Pinpoint the cell where the given text exists, returning its (X, Y) midpoint coordinate. 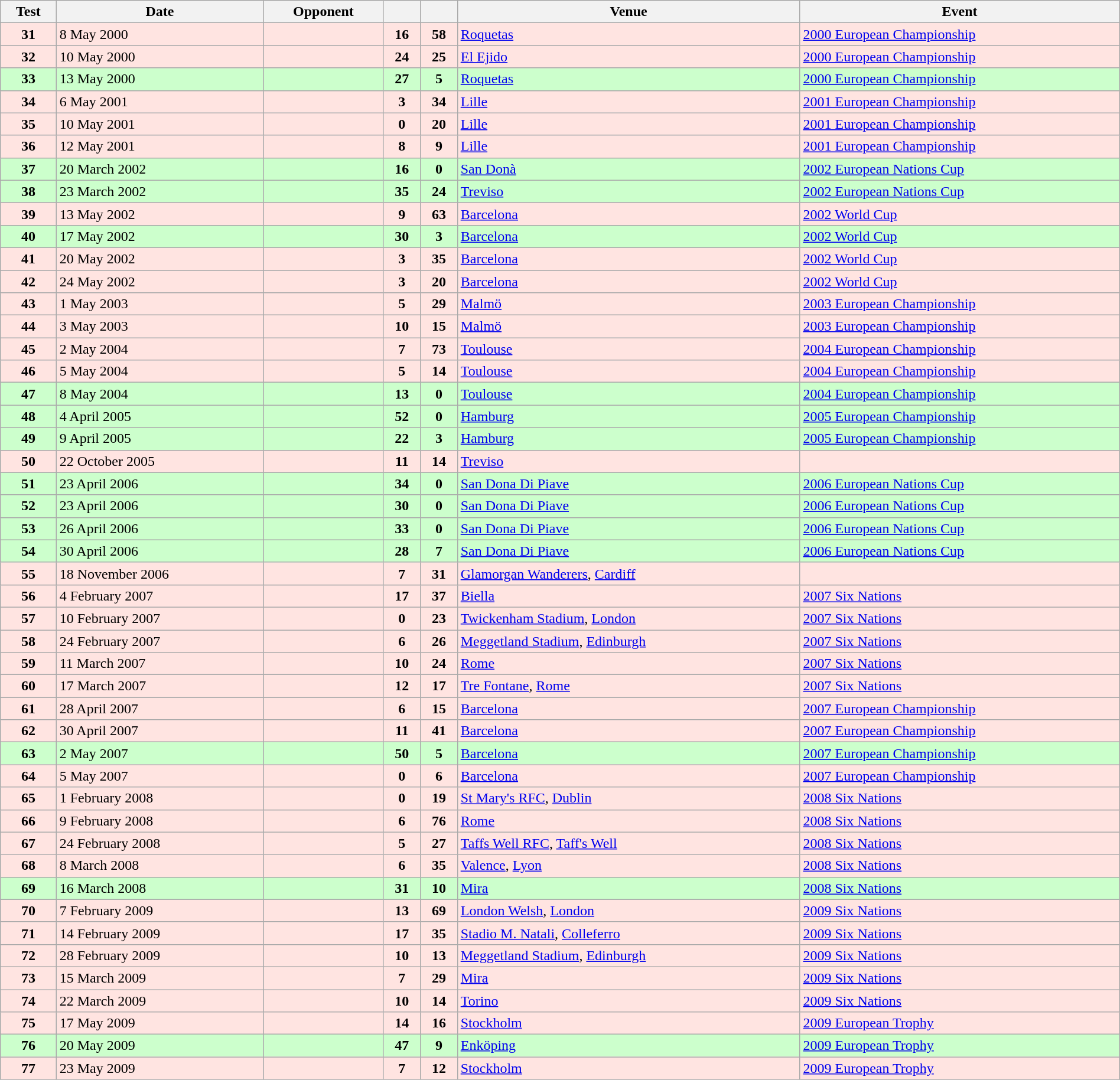
Biella (629, 596)
9 February 2008 (159, 821)
23 (439, 618)
8 (402, 146)
60 (28, 686)
13 May 2000 (159, 79)
26 April 2006 (159, 528)
10 May 2001 (159, 124)
8 May 2004 (159, 394)
23 May 2009 (159, 1068)
43 (28, 304)
1 February 2008 (159, 798)
25 (439, 57)
Date (159, 12)
2 May 2007 (159, 753)
39 (28, 214)
10 May 2000 (159, 57)
5 May 2004 (159, 371)
10 February 2007 (159, 618)
64 (28, 776)
14 February 2009 (159, 933)
28 April 2007 (159, 709)
22 March 2009 (159, 1001)
24 February 2008 (159, 843)
38 (28, 191)
Torino (629, 1001)
Taffs Well RFC, Taff's Well (629, 843)
26 (439, 641)
Valence, Lyon (629, 866)
36 (28, 146)
53 (28, 528)
12 May 2001 (159, 146)
20 May 2009 (159, 1046)
Event (959, 12)
77 (28, 1068)
72 (28, 955)
11 March 2007 (159, 664)
17 March 2007 (159, 686)
4 April 2005 (159, 416)
48 (28, 416)
40 (28, 236)
7 February 2009 (159, 911)
6 May 2001 (159, 102)
London Welsh, London (629, 911)
32 (28, 57)
4 February 2007 (159, 596)
El Ejido (629, 57)
18 November 2006 (159, 573)
46 (28, 371)
15 March 2009 (159, 978)
30 April 2007 (159, 731)
8 March 2008 (159, 866)
Twickenham Stadium, London (629, 618)
51 (28, 484)
20 May 2002 (159, 259)
Opponent (324, 12)
74 (28, 1001)
67 (28, 843)
59 (28, 664)
44 (28, 327)
23 March 2002 (159, 191)
Venue (629, 12)
17 May 2002 (159, 236)
70 (28, 911)
55 (28, 573)
49 (28, 439)
13 May 2002 (159, 214)
19 (439, 798)
17 May 2009 (159, 1023)
24 May 2002 (159, 282)
57 (28, 618)
45 (28, 349)
42 (28, 282)
24 February 2007 (159, 641)
56 (28, 596)
3 May 2003 (159, 327)
16 March 2008 (159, 888)
2 May 2004 (159, 349)
30 April 2006 (159, 551)
Test (28, 12)
San Donà (629, 169)
22 (402, 439)
22 October 2005 (159, 461)
65 (28, 798)
St Mary's RFC, Dublin (629, 798)
71 (28, 933)
62 (28, 731)
75 (28, 1023)
54 (28, 551)
Tre Fontane, Rome (629, 686)
1 May 2003 (159, 304)
20 March 2002 (159, 169)
66 (28, 821)
61 (28, 709)
Stadio M. Natali, Colleferro (629, 933)
Enköping (629, 1046)
5 May 2007 (159, 776)
Glamorgan Wanderers, Cardiff (629, 573)
28 (402, 551)
28 February 2009 (159, 955)
68 (28, 866)
9 April 2005 (159, 439)
8 May 2000 (159, 34)
